Return [x, y] of the center of cell containing provided text 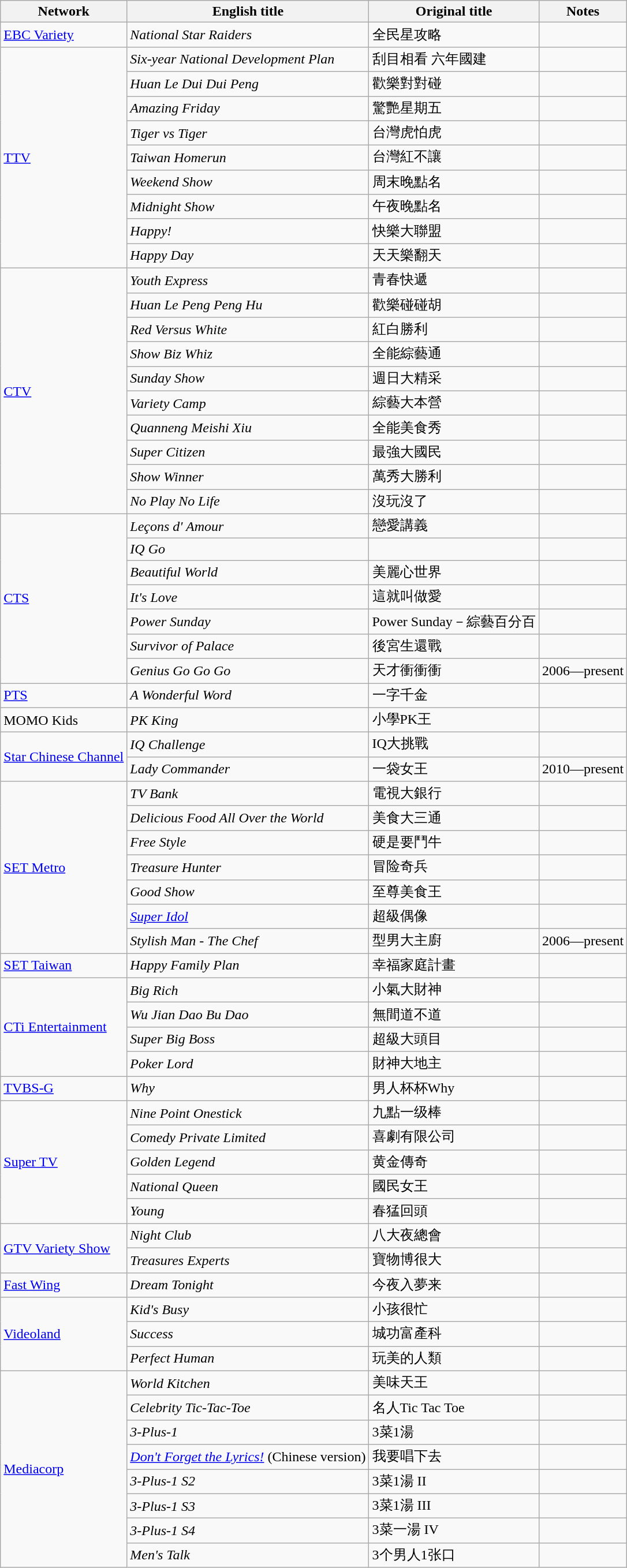
3-Plus-1 S4 [248, 1530]
3菜1湯 II [454, 1482]
午夜晚點名 [454, 207]
TTV [64, 157]
Star Chinese Channel [64, 757]
CTi Entertainment [64, 1027]
GTV Variety Show [64, 1248]
Super Big Boss [248, 1039]
Young [248, 1211]
Taiwan Homerun [248, 158]
名人Tic Tac Toe [454, 1408]
PTS [64, 696]
全能綜藝通 [454, 354]
沒玩沒了 [454, 502]
Good Show [248, 892]
Delicious Food All Over the World [248, 818]
Poker Lord [248, 1064]
電視大銀行 [454, 794]
快樂大聯盟 [454, 231]
Six-year National Development Plan [248, 59]
後宮生還戰 [454, 646]
財神大地主 [454, 1064]
Success [248, 1334]
天才衝衝衝 [454, 671]
今夜入夢来 [454, 1285]
Free Style [248, 843]
寶物博很大 [454, 1260]
Beautiful World [248, 572]
Super Citizen [248, 452]
萬秀大勝利 [454, 477]
Nine Point Onestick [248, 1113]
Wu Jian Dao Bu Dao [248, 1015]
SET Taiwan [64, 966]
3-Plus-1 [248, 1432]
Don't Forget the Lyrics! (Chinese version) [248, 1457]
Happy! [248, 231]
我要唱下去 [454, 1457]
這就叫做愛 [454, 597]
一字千金 [454, 696]
National Queen [248, 1187]
English title [248, 12]
幸福家庭計畫 [454, 966]
World Kitchen [248, 1383]
Genius Go Go Go [248, 671]
Comedy Private Limited [248, 1138]
Power Sunday [248, 622]
Treasure Hunter [248, 867]
Red Versus White [248, 330]
It's Love [248, 597]
Super Idol [248, 916]
歡樂對對碰 [454, 84]
National Star Raiders [248, 35]
天天樂翻天 [454, 256]
Golden Legend [248, 1162]
Network [64, 12]
男人杯杯Why [454, 1088]
黄金傳奇 [454, 1162]
SET Metro [64, 867]
Variety Camp [248, 403]
週日大精采 [454, 379]
Tiger vs Tiger [248, 133]
Huan Le Dui Dui Peng [248, 84]
紅白勝利 [454, 330]
Leçons d' Amour [248, 526]
春猛回頭 [454, 1211]
Huan Le Peng Peng Hu [248, 305]
3菜1湯 [454, 1432]
Celebrity Tic-Tac-Toe [248, 1408]
綜藝大本營 [454, 403]
型男大主廚 [454, 941]
Youth Express [248, 280]
EBC Variety [64, 35]
CTS [64, 598]
Show Winner [248, 477]
全能美食秀 [454, 428]
小氣大財神 [454, 990]
喜劇有限公司 [454, 1138]
至尊美食王 [454, 892]
Stylish Man - The Chef [248, 941]
Midnight Show [248, 207]
Perfect Human [248, 1359]
PK King [248, 720]
無間道不道 [454, 1015]
玩美的人類 [454, 1359]
Why [248, 1088]
CTV [64, 391]
小孩很忙 [454, 1310]
硬是要鬥牛 [454, 843]
驚艷星期五 [454, 108]
Videoland [64, 1334]
IQ Go [248, 549]
戀愛講義 [454, 526]
Treasures Experts [248, 1260]
周末晚點名 [454, 182]
Night Club [248, 1236]
歡樂碰碰胡 [454, 305]
Fast Wing [64, 1285]
3个男人1张口 [454, 1555]
Men's Talk [248, 1555]
IQ大挑戰 [454, 744]
刮目相看 六年國建 [454, 59]
Kid's Busy [248, 1310]
Happy Family Plan [248, 966]
A Wonderful Word [248, 696]
美味天王 [454, 1383]
美麗心世界 [454, 572]
2010—present [583, 769]
IQ Challenge [248, 744]
一袋女王 [454, 769]
3-Plus-1 S3 [248, 1506]
Dream Tonight [248, 1285]
最強大國民 [454, 452]
Lady Commander [248, 769]
青春快遞 [454, 280]
國民女王 [454, 1187]
Power Sunday－綜藝百分百 [454, 622]
3菜1湯 III [454, 1506]
3-Plus-1 S2 [248, 1482]
Amazing Friday [248, 108]
台灣紅不讓 [454, 158]
Weekend Show [248, 182]
城功富產科 [454, 1334]
Quanneng Meishi Xiu [248, 428]
Survivor of Palace [248, 646]
Original title [454, 12]
Show Biz Whiz [248, 354]
MOMO Kids [64, 720]
Super TV [64, 1162]
Big Rich [248, 990]
台灣虎怕虎 [454, 133]
Sunday Show [248, 379]
小學PK王 [454, 720]
美食大三通 [454, 818]
九點一级棒 [454, 1113]
超級偶像 [454, 916]
Mediacorp [64, 1469]
八大夜總會 [454, 1236]
Notes [583, 12]
No Play No Life [248, 502]
Happy Day [248, 256]
全民星攻略 [454, 35]
超級大頭目 [454, 1039]
3菜一湯 IV [454, 1530]
TV Bank [248, 794]
冒险奇兵 [454, 867]
TVBS-G [64, 1088]
